Determine the [X, Y] coordinate at the center of the cell enclosing the given text.  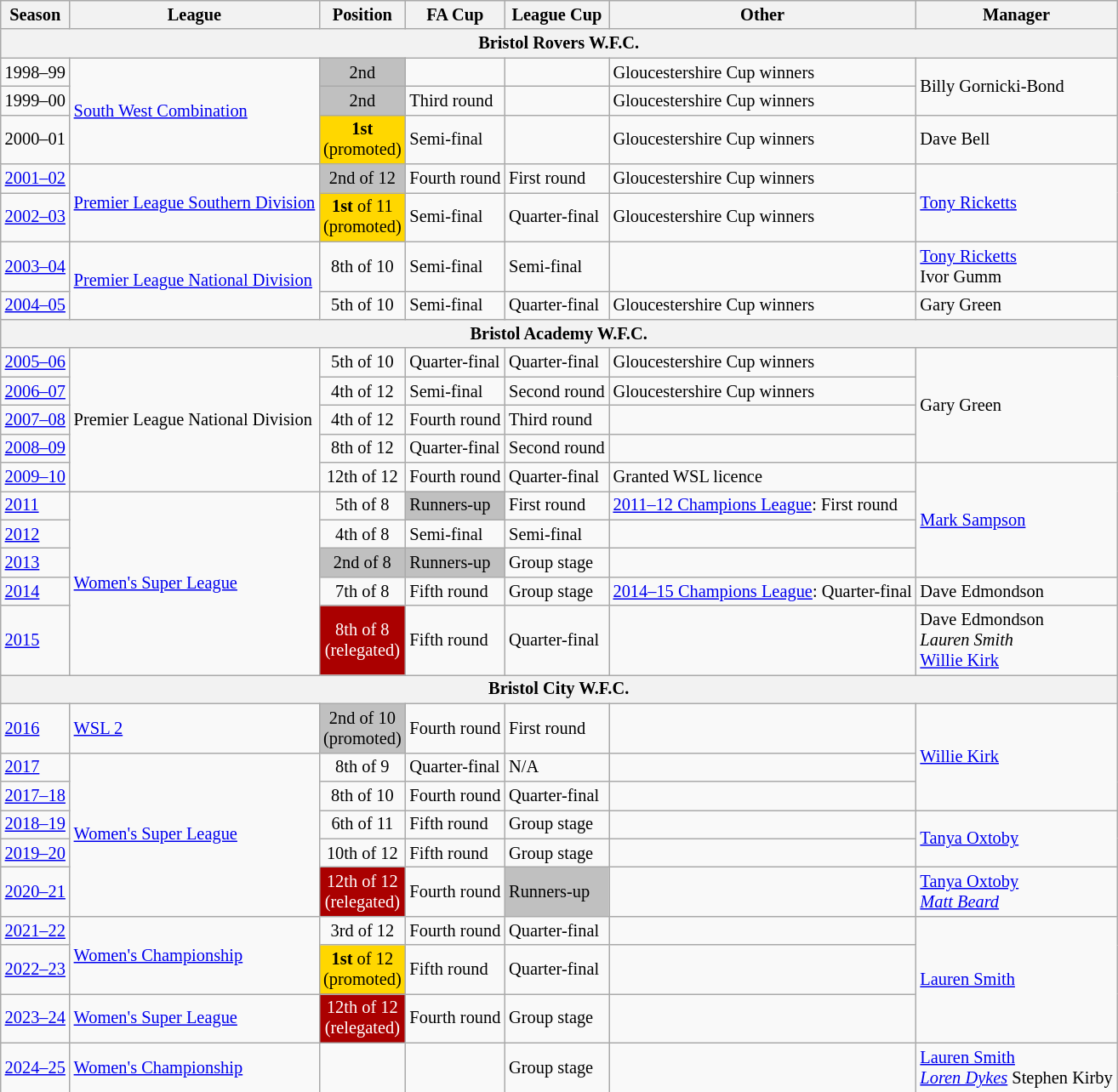
12th of 12 [362, 477]
1st(promoted) [362, 139]
2011–12 Champions League: First round [762, 505]
2015 [36, 640]
1998–99 [36, 72]
8th of 12 [362, 448]
1st of 11(promoted) [362, 217]
2003–04 [36, 266]
Dave Bell [1017, 139]
2nd of 12 [362, 179]
2018–19 [36, 824]
2012 [36, 534]
Season [36, 14]
2019–20 [36, 853]
2014 [36, 591]
2016 [36, 728]
8th of 8(relegated) [362, 640]
Billy Gornicki-Bond [1017, 87]
Tony Ricketts [1017, 202]
League [194, 14]
Position [362, 14]
2024–25 [36, 1067]
2023–24 [36, 1018]
Tanya Oxtoby [1017, 839]
2002–03 [36, 217]
4th of 8 [362, 534]
2014–15 Champions League: Quarter-final [762, 591]
2021–22 [36, 930]
2017–18 [36, 795]
5th of 8 [362, 505]
2007–08 [36, 419]
Tanya OxtobyMatt Beard [1017, 891]
10th of 12 [362, 853]
Premier League Southern Division [194, 202]
Mark Sampson [1017, 520]
Other [762, 14]
3rd of 12 [362, 930]
2011 [36, 505]
Willie Kirk [1017, 757]
6th of 11 [362, 824]
Dave EdmondsonLauren SmithWillie Kirk [1017, 640]
2022–23 [36, 970]
Bristol Rovers W.F.C. [559, 43]
8th of 9 [362, 767]
2000–01 [36, 139]
Bristol Academy W.F.C. [559, 333]
South West Combination [194, 111]
FA Cup [456, 14]
League Cup [556, 14]
Dave Edmondson [1017, 591]
1999–00 [36, 100]
2nd of 8 [362, 562]
2005–06 [36, 362]
1st of 12(promoted) [362, 970]
2013 [36, 562]
Lauren SmithLoren Dykes Stephen Kirby [1017, 1067]
Bristol City W.F.C. [559, 689]
Manager [1017, 14]
N/A [556, 767]
2017 [36, 767]
Granted WSL licence [762, 477]
2006–07 [36, 391]
2nd of 10(promoted) [362, 728]
2001–02 [36, 179]
2004–05 [36, 305]
2008–09 [36, 448]
WSL 2 [194, 728]
2009–10 [36, 477]
2020–21 [36, 891]
Lauren Smith [1017, 980]
7th of 8 [362, 591]
Tony RickettsIvor Gumm [1017, 266]
